From the cell containing the given text, extract its center point as [x, y] coordinate. 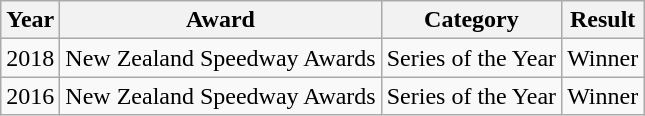
2016 [30, 96]
Category [471, 20]
2018 [30, 58]
Result [603, 20]
Year [30, 20]
Award [220, 20]
